Extract the (x, y) coordinate from the center of the cell holding the provided text.  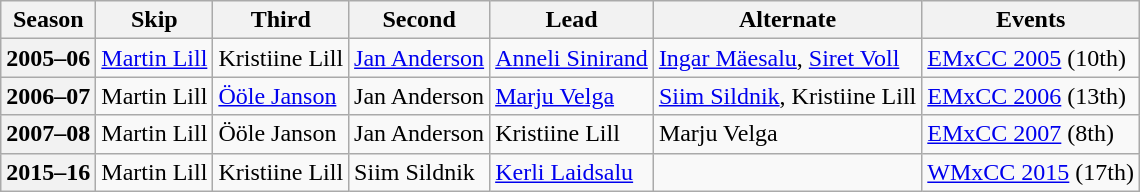
EMxCC 2005 (10th) (1031, 58)
Season (48, 20)
2007–08 (48, 134)
Events (1031, 20)
Second (420, 20)
Skip (154, 20)
Siim Sildnik, Kristiine Lill (787, 96)
Siim Sildnik (420, 172)
Kerli Laidsalu (572, 172)
Anneli Sinirand (572, 58)
EMxCC 2007 (8th) (1031, 134)
Alternate (787, 20)
EMxCC 2006 (13th) (1031, 96)
2005–06 (48, 58)
Third (281, 20)
Ingar Mäesalu, Siret Voll (787, 58)
Lead (572, 20)
2015–16 (48, 172)
2006–07 (48, 96)
WMxCC 2015 (17th) (1031, 172)
